Locate the cell with the specified text and output its (X, Y) center coordinate. 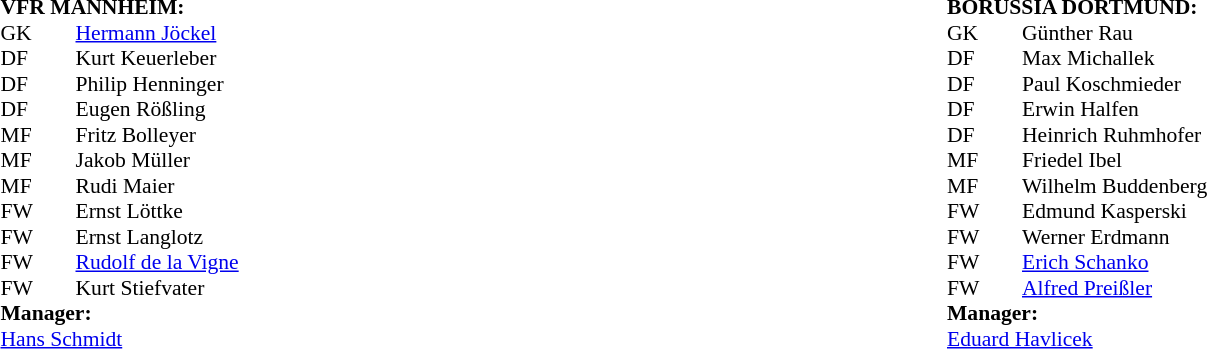
Philip Henninger (226, 84)
Fritz Bolleyer (226, 135)
Jakob Müller (226, 161)
Kurt Stiefvater (226, 288)
Kurt Keuerleber (226, 59)
Hermann Jöckel (226, 33)
Eugen Rößling (226, 109)
Rudolf de la Vigne (226, 263)
Ernst Löttke (226, 211)
Manager: (188, 313)
Rudi Maier (226, 186)
Ernst Langlotz (226, 237)
